Provide the [X, Y] coordinate of the cell's center where the given text is located.  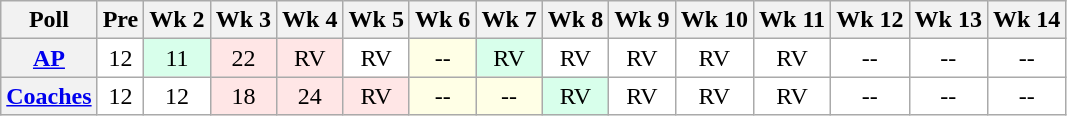
Wk 8 [575, 20]
Wk 6 [442, 20]
22 [243, 58]
Wk 3 [243, 20]
Wk 13 [948, 20]
11 [177, 58]
Wk 10 [714, 20]
Wk 7 [509, 20]
Wk 12 [870, 20]
Wk 4 [310, 20]
Poll [49, 20]
Wk 5 [376, 20]
18 [243, 96]
Wk 9 [642, 20]
Wk 14 [1026, 20]
Coaches [49, 96]
Pre [120, 20]
Wk 11 [792, 20]
Wk 2 [177, 20]
AP [49, 58]
24 [310, 96]
